Extract the [x, y] coordinate from the center of the cell holding the provided text.  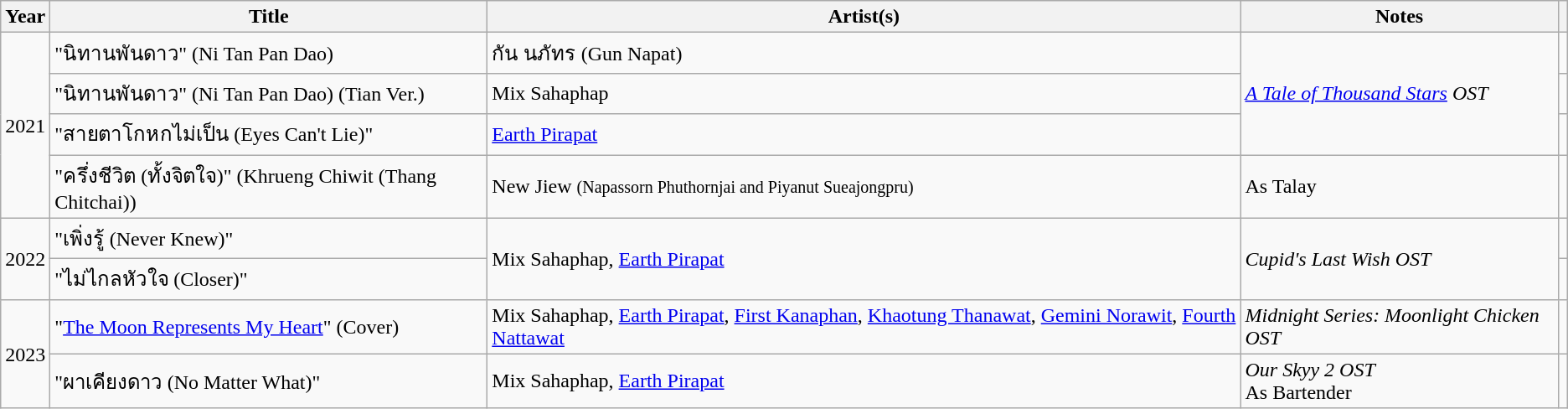
"ผาเคียงดาว (No Matter What)" [269, 381]
Mix Sahaphap [864, 94]
Midnight Series: Moonlight Chicken OST [1399, 327]
"ไม่ไกลหัวใจ (Closer)" [269, 280]
"นิทานพันดาว" (Ni Tan Pan Dao) (Tian Ver.) [269, 94]
"นิทานพันดาว" (Ni Tan Pan Dao) [269, 54]
Our Skyy 2 OSTAs Bartender [1399, 381]
Cupid's Last Wish OST [1399, 258]
"The Moon Represents My Heart" (Cover) [269, 327]
"สายตาโกหกไม่เป็น (Eyes Can't Lie)" [269, 134]
"เพิ่งรู้ (Never Knew)" [269, 238]
A Tale of Thousand Stars OST [1399, 94]
"ครึ่งชีวิต (ทั้งจิตใจ)" (Khrueng Chiwit (Thang Chitchai)) [269, 186]
Title [269, 17]
Mix Sahaphap, Earth Pirapat, First Kanaphan, Khaotung Thanawat, Gemini Norawit, Fourth Nattawat [864, 327]
New Jiew (Napassorn Phuthornjai and Piyanut Sueajongpru) [864, 186]
Notes [1399, 17]
Artist(s) [864, 17]
As Talay [1399, 186]
2021 [25, 126]
2022 [25, 258]
Earth Pirapat [864, 134]
2023 [25, 354]
กัน นภัทร (Gun Napat) [864, 54]
Year [25, 17]
